Search for the cell housing the specified text and yield its [x, y] center coordinate. 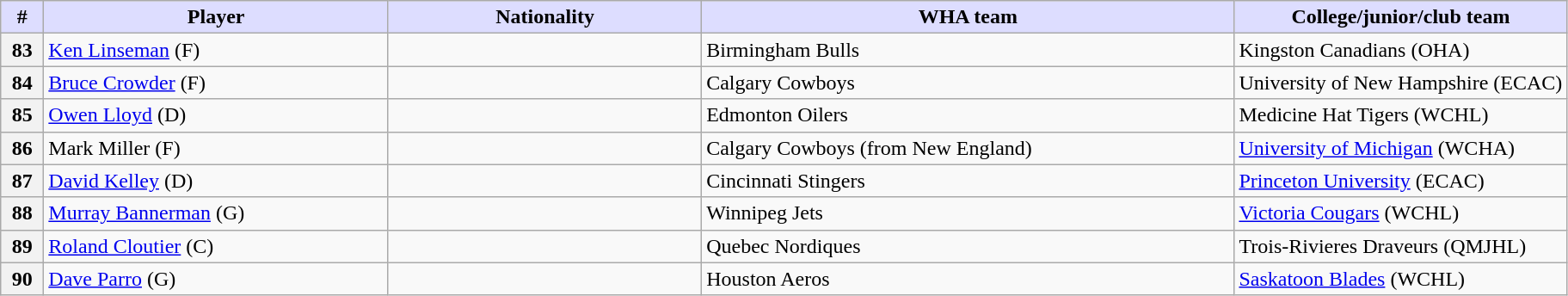
Calgary Cowboys (from New England) [968, 148]
University of New Hampshire (ECAC) [1400, 83]
Owen Lloyd (D) [217, 115]
Nationality [544, 17]
86 [22, 148]
89 [22, 246]
# [22, 17]
Edmonton Oilers [968, 115]
Birmingham Bulls [968, 50]
Victoria Cougars (WCHL) [1400, 213]
Calgary Cowboys [968, 83]
Houston Aeros [968, 279]
Winnipeg Jets [968, 213]
83 [22, 50]
Princeton University (ECAC) [1400, 181]
Mark Miller (F) [217, 148]
Player [217, 17]
85 [22, 115]
Medicine Hat Tigers (WCHL) [1400, 115]
Kingston Canadians (OHA) [1400, 50]
University of Michigan (WCHA) [1400, 148]
Roland Cloutier (C) [217, 246]
84 [22, 83]
David Kelley (D) [217, 181]
Bruce Crowder (F) [217, 83]
88 [22, 213]
Ken Linseman (F) [217, 50]
College/junior/club team [1400, 17]
Saskatoon Blades (WCHL) [1400, 279]
Trois-Rivieres Draveurs (QMJHL) [1400, 246]
WHA team [968, 17]
Quebec Nordiques [968, 246]
87 [22, 181]
Murray Bannerman (G) [217, 213]
90 [22, 279]
Cincinnati Stingers [968, 181]
Dave Parro (G) [217, 279]
